Detect which cell encompasses the target text, then output its (X, Y) center coordinate. 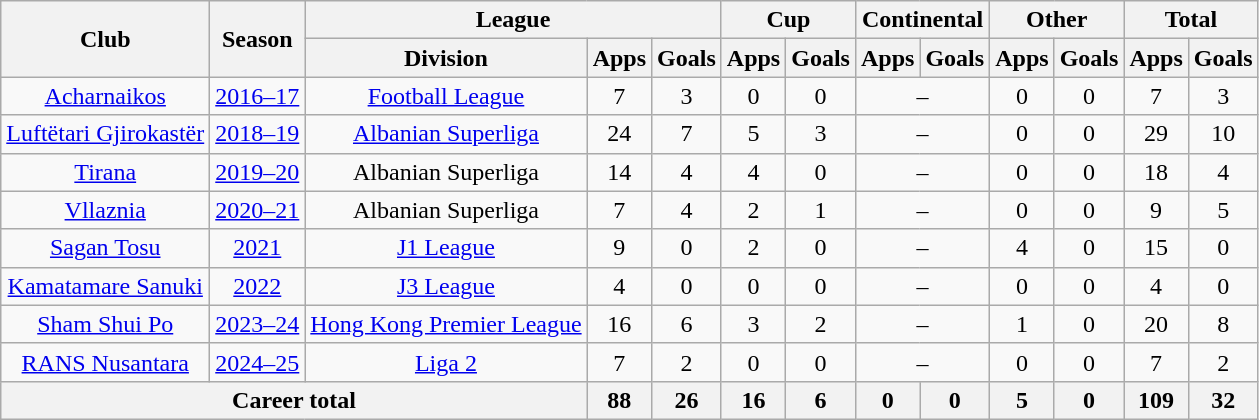
88 (619, 400)
Season (258, 39)
2021 (258, 248)
League (514, 20)
Cup (788, 20)
RANS Nusantara (106, 362)
Other (1057, 20)
26 (687, 400)
2018–19 (258, 134)
J3 League (446, 286)
2022 (258, 286)
18 (1156, 172)
Sagan Tosu (106, 248)
Sham Shui Po (106, 324)
2023–24 (258, 324)
109 (1156, 400)
Continental (922, 20)
Football League (446, 96)
Hong Kong Premier League (446, 324)
Career total (294, 400)
2020–21 (258, 210)
10 (1223, 134)
2019–20 (258, 172)
8 (1223, 324)
Club (106, 39)
14 (619, 172)
J1 League (446, 248)
15 (1156, 248)
Division (446, 58)
Total (1191, 20)
2016–17 (258, 96)
20 (1156, 324)
24 (619, 134)
2024–25 (258, 362)
Luftëtari Gjirokastër (106, 134)
32 (1223, 400)
Vllaznia (106, 210)
Acharnaikos (106, 96)
Kamatamare Sanuki (106, 286)
Tirana (106, 172)
29 (1156, 134)
Liga 2 (446, 362)
